Extract the [x, y] coordinate from the center of the cell holding the provided text.  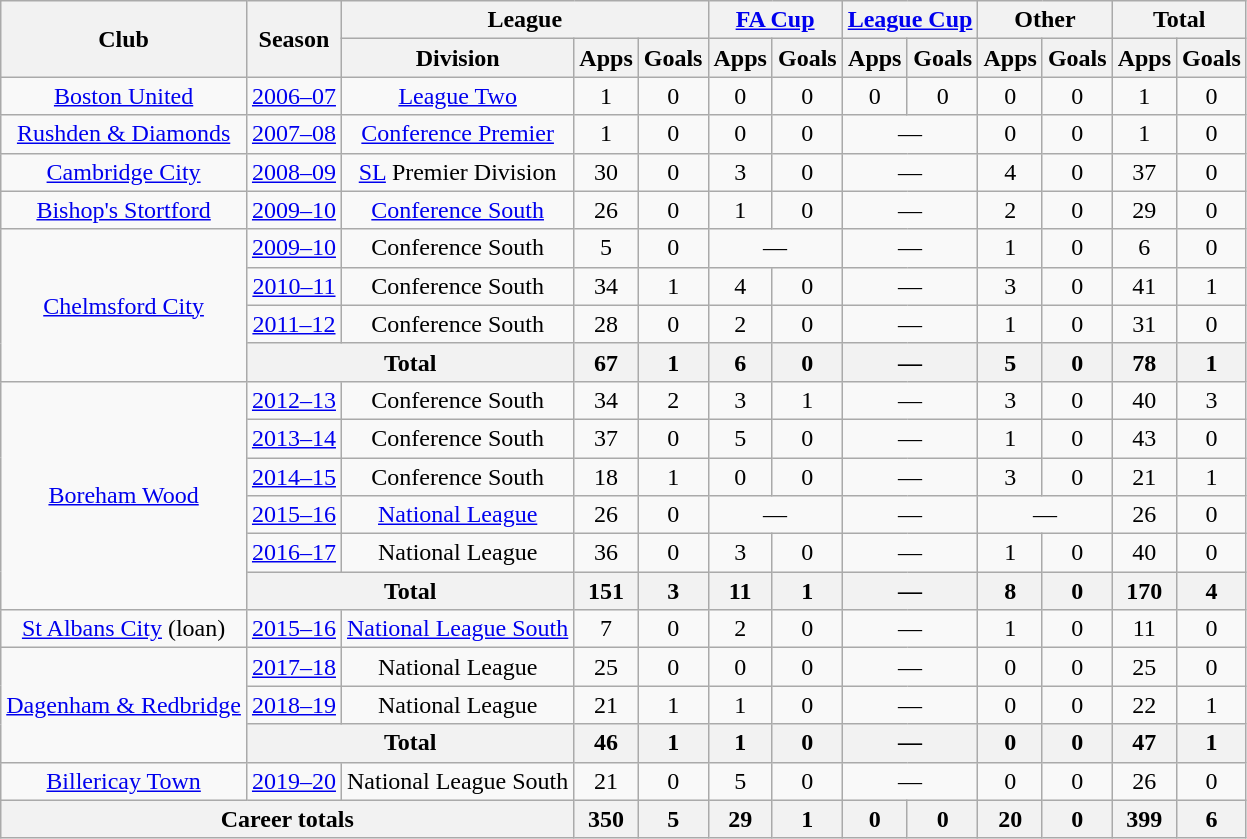
41 [1144, 286]
League Two [457, 96]
Dagenham & Redbridge [124, 705]
Billericay Town [124, 781]
7 [606, 629]
67 [606, 362]
2007–08 [294, 134]
36 [606, 553]
399 [1144, 819]
Other [1045, 20]
43 [1144, 438]
2011–12 [294, 324]
78 [1144, 362]
2006–07 [294, 96]
20 [1010, 819]
St Albans City (loan) [124, 629]
2010–11 [294, 286]
151 [606, 591]
47 [1144, 743]
2013–14 [294, 438]
28 [606, 324]
Conference Premier [457, 134]
Season [294, 39]
Career totals [288, 819]
Division [457, 58]
46 [606, 743]
350 [606, 819]
Club [124, 39]
2012–13 [294, 400]
League [524, 20]
31 [1144, 324]
Bishop's Stortford [124, 210]
Rushden & Diamonds [124, 134]
SL Premier Division [457, 172]
Boston United [124, 96]
FA Cup [775, 20]
2018–19 [294, 705]
8 [1010, 591]
2019–20 [294, 781]
2016–17 [294, 553]
2017–18 [294, 667]
22 [1144, 705]
2014–15 [294, 477]
30 [606, 172]
2008–09 [294, 172]
League Cup [910, 20]
170 [1144, 591]
Chelmsford City [124, 305]
Cambridge City [124, 172]
18 [606, 477]
Boreham Wood [124, 495]
